Extract the [x, y] coordinate from the center of the cell holding the provided text.  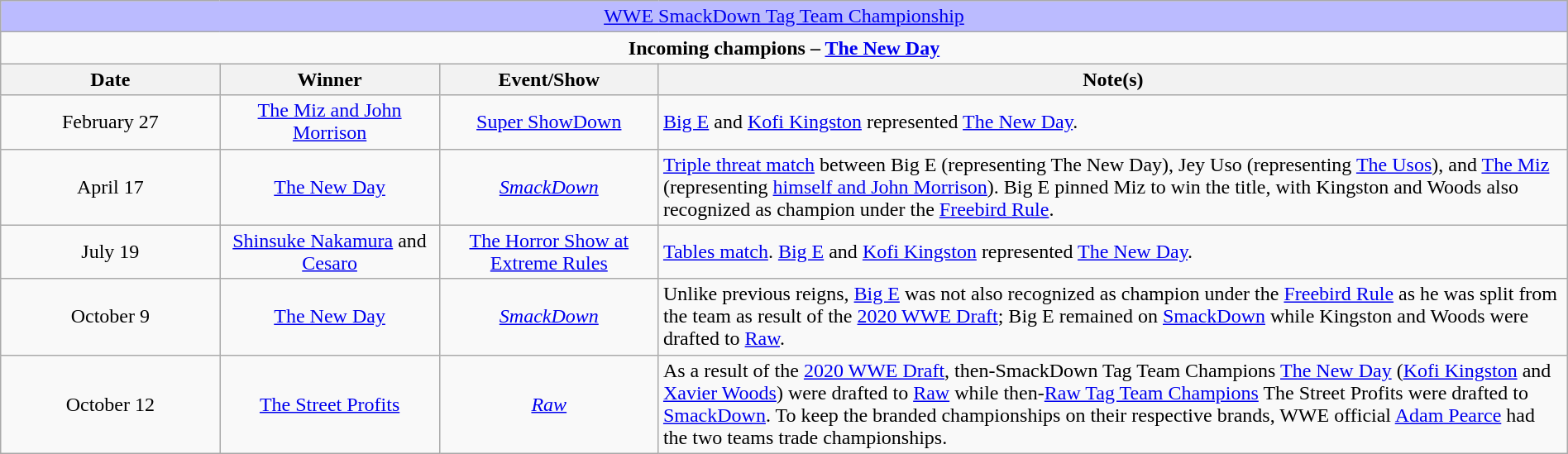
October 12 [111, 404]
Tables match. Big E and Kofi Kingston represented The New Day. [1113, 251]
April 17 [111, 187]
The Horror Show at Extreme Rules [549, 251]
Super ShowDown [549, 122]
Incoming champions – The New Day [784, 48]
July 19 [111, 251]
Big E and Kofi Kingston represented The New Day. [1113, 122]
Shinsuke Nakamura and Cesaro [329, 251]
Date [111, 79]
The Miz and John Morrison [329, 122]
Note(s) [1113, 79]
February 27 [111, 122]
WWE SmackDown Tag Team Championship [784, 17]
Raw [549, 404]
Winner [329, 79]
Event/Show [549, 79]
The Street Profits [329, 404]
October 9 [111, 317]
